From the cell containing the given text, extract its center point as (X, Y) coordinate. 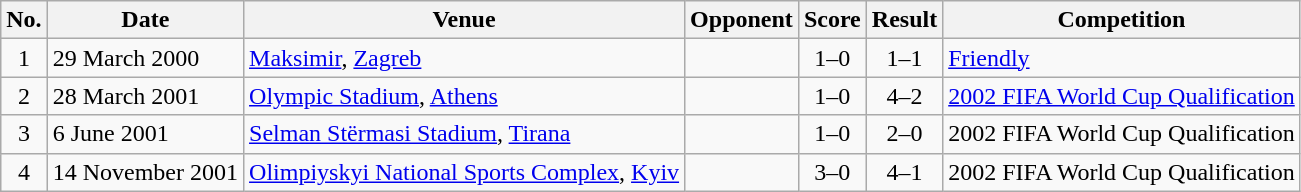
14 November 2001 (145, 172)
1–1 (904, 58)
29 March 2000 (145, 58)
Selman Stërmasi Stadium, Tirana (464, 134)
28 March 2001 (145, 96)
3 (24, 134)
4–2 (904, 96)
Olympic Stadium, Athens (464, 96)
4 (24, 172)
Friendly (1122, 58)
Maksimir, Zagreb (464, 58)
2–0 (904, 134)
4–1 (904, 172)
6 June 2001 (145, 134)
Olimpiyskyi National Sports Complex, Kyiv (464, 172)
1 (24, 58)
Opponent (742, 20)
Result (904, 20)
Venue (464, 20)
3–0 (832, 172)
No. (24, 20)
Score (832, 20)
Competition (1122, 20)
2 (24, 96)
Date (145, 20)
